From the cell containing the given text, extract its center point as [x, y] coordinate. 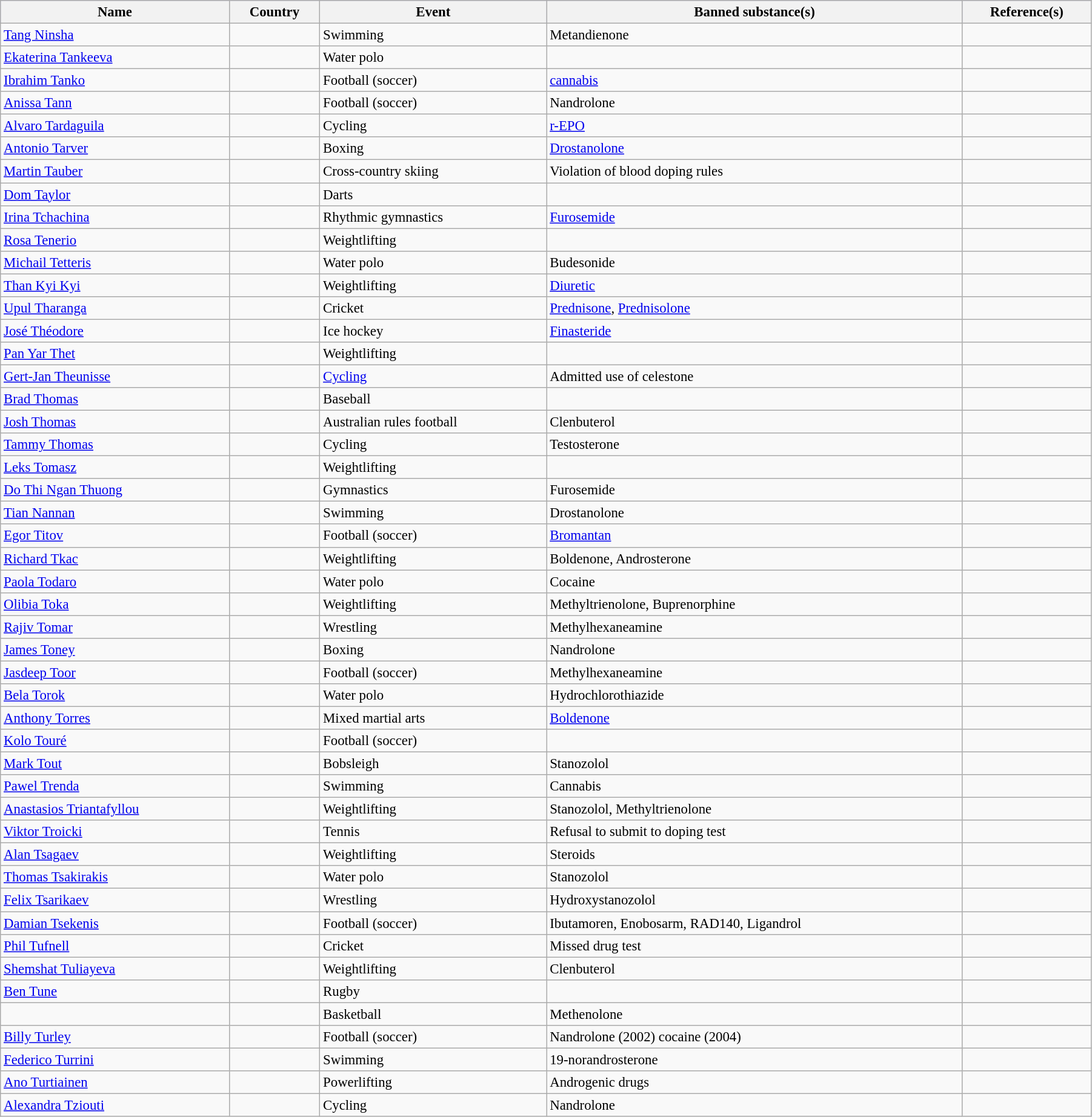
Gert-Jan Theunisse [115, 376]
Tian Nannan [115, 513]
Darts [433, 194]
Mark Tout [115, 764]
Methyltrienolone, Buprenorphine [754, 604]
Brad Thomas [115, 399]
Egor Titov [115, 536]
Admitted use of celestone [754, 376]
Ice hockey [433, 331]
Bromantan [754, 536]
Thomas Tsakirakis [115, 878]
Cross-country skiing [433, 171]
Reference(s) [1027, 12]
Anissa Tann [115, 103]
James Toney [115, 650]
Billy Turley [115, 1037]
Ano Turtiainen [115, 1082]
Kolo Touré [115, 741]
Prednisone, Prednisolone [754, 308]
Ibutamoren, Enobosarm, RAD140, Ligandrol [754, 923]
cannabis [754, 81]
Michail Tetteris [115, 262]
Tennis [433, 832]
Refusal to submit to doping test [754, 832]
Powerlifting [433, 1082]
Rajiv Tomar [115, 627]
Gymnastics [433, 490]
Damian Tsekenis [115, 923]
Irina Tchachina [115, 217]
Antonio Tarver [115, 148]
Methenolone [754, 1014]
Androgenic drugs [754, 1082]
Event [433, 12]
Violation of blood doping rules [754, 171]
Alan Tsagaev [115, 855]
Tammy Thomas [115, 445]
Richard Tkac [115, 558]
Leks Tomasz [115, 468]
Viktor Troicki [115, 832]
Olibia Toka [115, 604]
Finasteride [754, 331]
Tang Ninsha [115, 35]
Anastasios Triantafyllou [115, 809]
Bobsleigh [433, 764]
Anthony Torres [115, 718]
Boldenone, Androsterone [754, 558]
Federico Turrini [115, 1059]
Cannabis [754, 786]
Ben Tune [115, 991]
Do Thi Ngan Thuong [115, 490]
Than Kyi Kyi [115, 285]
Pan Yar Thet [115, 354]
Dom Taylor [115, 194]
Cocaine [754, 582]
Nandrolone (2002) cocaine (2004) [754, 1037]
Hydrochlorothiazide [754, 695]
Ekaterina Tankeeva [115, 58]
Martin Tauber [115, 171]
Ibrahim Tanko [115, 81]
Budesonide [754, 262]
Stanozolol, Methyltrienolone [754, 809]
José Théodore [115, 331]
Bela Torok [115, 695]
Testosterone [754, 445]
Hydroxystanozolol [754, 900]
Rugby [433, 991]
Paola Todaro [115, 582]
Banned substance(s) [754, 12]
Metandienone [754, 35]
Alexandra Tziouti [115, 1105]
Jasdeep Toor [115, 672]
Pawel Trenda [115, 786]
Steroids [754, 855]
Alvaro Tardaguila [115, 126]
Rhythmic gymnastics [433, 217]
Felix Tsarikaev [115, 900]
Country [275, 12]
Mixed martial arts [433, 718]
Missed drug test [754, 946]
Rosa Tenerio [115, 240]
r-EPO [754, 126]
Shemshat Tuliayeva [115, 969]
Australian rules football [433, 422]
Basketball [433, 1014]
Baseball [433, 399]
Upul Tharanga [115, 308]
Josh Thomas [115, 422]
Boldenone [754, 718]
Diuretic [754, 285]
Name [115, 12]
Phil Tufnell [115, 946]
19-norandrosterone [754, 1059]
